Return the (X, Y) coordinate for the center point of the cell that contains the specified text.  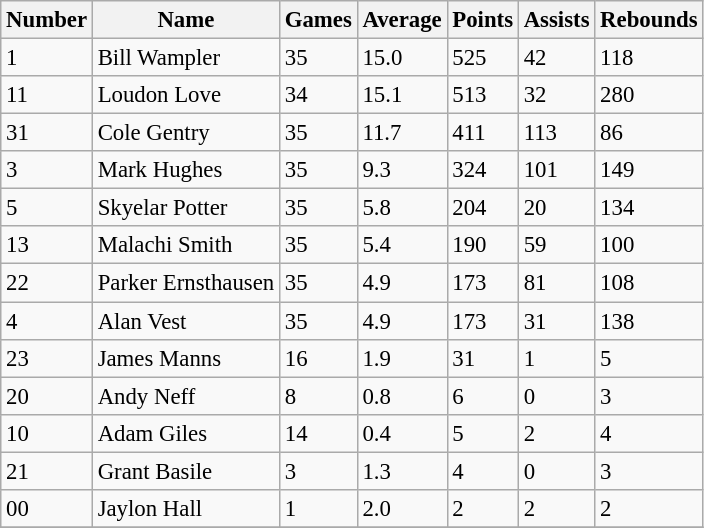
190 (482, 245)
6 (482, 396)
Rebounds (649, 20)
Mark Hughes (186, 170)
Jaylon Hall (186, 509)
34 (318, 95)
14 (318, 433)
15.1 (402, 95)
11.7 (402, 133)
Games (318, 20)
Bill Wampler (186, 58)
5.4 (402, 245)
Points (482, 20)
1.3 (402, 471)
2.0 (402, 509)
113 (556, 133)
Adam Giles (186, 433)
Name (186, 20)
23 (47, 358)
8 (318, 396)
411 (482, 133)
118 (649, 58)
0.4 (402, 433)
0.8 (402, 396)
Average (402, 20)
134 (649, 208)
149 (649, 170)
Alan Vest (186, 321)
86 (649, 133)
21 (47, 471)
32 (556, 95)
Cole Gentry (186, 133)
5.8 (402, 208)
Assists (556, 20)
Andy Neff (186, 396)
280 (649, 95)
16 (318, 358)
513 (482, 95)
204 (482, 208)
138 (649, 321)
11 (47, 95)
Number (47, 20)
108 (649, 283)
00 (47, 509)
Grant Basile (186, 471)
Skyelar Potter (186, 208)
13 (47, 245)
324 (482, 170)
15.0 (402, 58)
James Manns (186, 358)
9.3 (402, 170)
10 (47, 433)
525 (482, 58)
Loudon Love (186, 95)
100 (649, 245)
42 (556, 58)
59 (556, 245)
101 (556, 170)
Parker Ernsthausen (186, 283)
Malachi Smith (186, 245)
1.9 (402, 358)
22 (47, 283)
81 (556, 283)
